Return the [x, y] coordinate for the center point of the cell that contains the specified text.  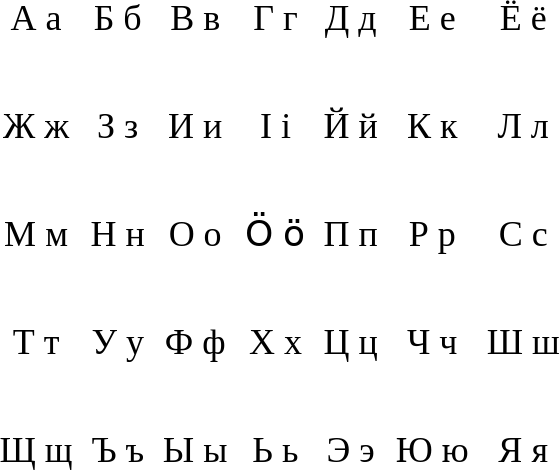
И и [195, 126]
Н н [118, 234]
І і [276, 126]
Ц ц [350, 342]
У у [118, 342]
Ӧ ӧ [276, 234]
Й й [350, 126]
Р р [432, 234]
З з [118, 126]
О о [195, 234]
К к [432, 126]
Ч ч [432, 342]
П п [350, 234]
Ф ф [195, 342]
Х х [276, 342]
